Identify which cell holds the provided text, then report its [x, y] central coordinate. 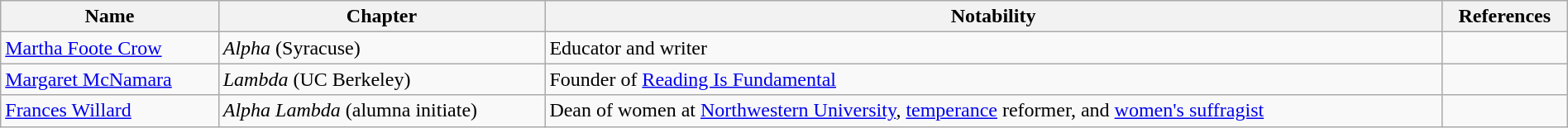
Margaret McNamara [109, 79]
Name [109, 17]
Dean of women at Northwestern University, temperance reformer, and women's suffragist [993, 111]
Martha Foote Crow [109, 48]
Educator and writer [993, 48]
Alpha (Syracuse) [382, 48]
Founder of Reading Is Fundamental [993, 79]
References [1504, 17]
Alpha Lambda (alumna initiate) [382, 111]
Chapter [382, 17]
Notability [993, 17]
Frances Willard [109, 111]
Lambda (UC Berkeley) [382, 79]
